Provide the [X, Y] coordinate of the cell's center where the given text is located.  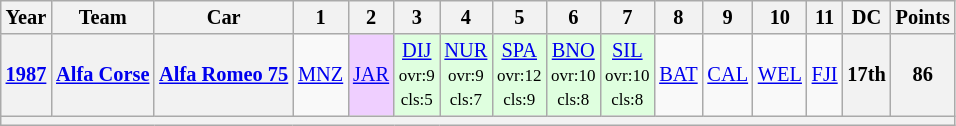
SPAovr:12cls:9 [519, 75]
86 [923, 75]
Team [102, 17]
MNZ [320, 75]
2 [371, 17]
DC [867, 17]
DIJovr:9cls:5 [417, 75]
3 [417, 17]
6 [573, 17]
9 [727, 17]
17th [867, 75]
CAL [727, 75]
11 [825, 17]
Alfa Romeo 75 [224, 75]
1 [320, 17]
JAR [371, 75]
Alfa Corse [102, 75]
7 [627, 17]
8 [678, 17]
SILovr:10cls:8 [627, 75]
Car [224, 17]
FJI [825, 75]
NURovr:9cls:7 [466, 75]
Year [26, 17]
1987 [26, 75]
Points [923, 17]
BNOovr:10cls:8 [573, 75]
WEL [780, 75]
10 [780, 17]
BAT [678, 75]
4 [466, 17]
5 [519, 17]
